Detect which cell encompasses the target text, then output its (x, y) center coordinate. 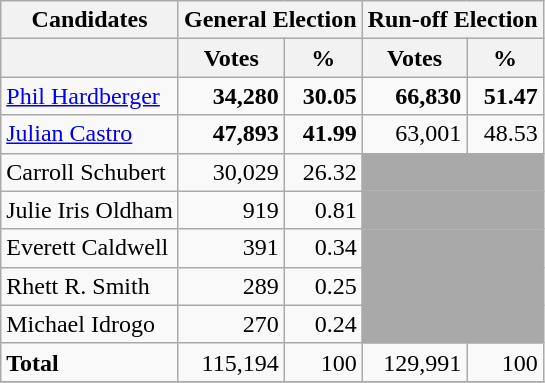
129,991 (414, 362)
47,893 (231, 134)
Rhett R. Smith (90, 286)
0.24 (323, 324)
270 (231, 324)
General Election (270, 20)
30.05 (323, 96)
919 (231, 210)
41.99 (323, 134)
391 (231, 248)
34,280 (231, 96)
48.53 (505, 134)
0.25 (323, 286)
51.47 (505, 96)
Phil Hardberger (90, 96)
26.32 (323, 172)
Run-off Election (452, 20)
63,001 (414, 134)
289 (231, 286)
Julie Iris Oldham (90, 210)
Michael Idrogo (90, 324)
Carroll Schubert (90, 172)
Julian Castro (90, 134)
66,830 (414, 96)
0.34 (323, 248)
0.81 (323, 210)
30,029 (231, 172)
Everett Caldwell (90, 248)
Total (90, 362)
Candidates (90, 20)
115,194 (231, 362)
